From the cell containing the given text, extract its center point as (x, y) coordinate. 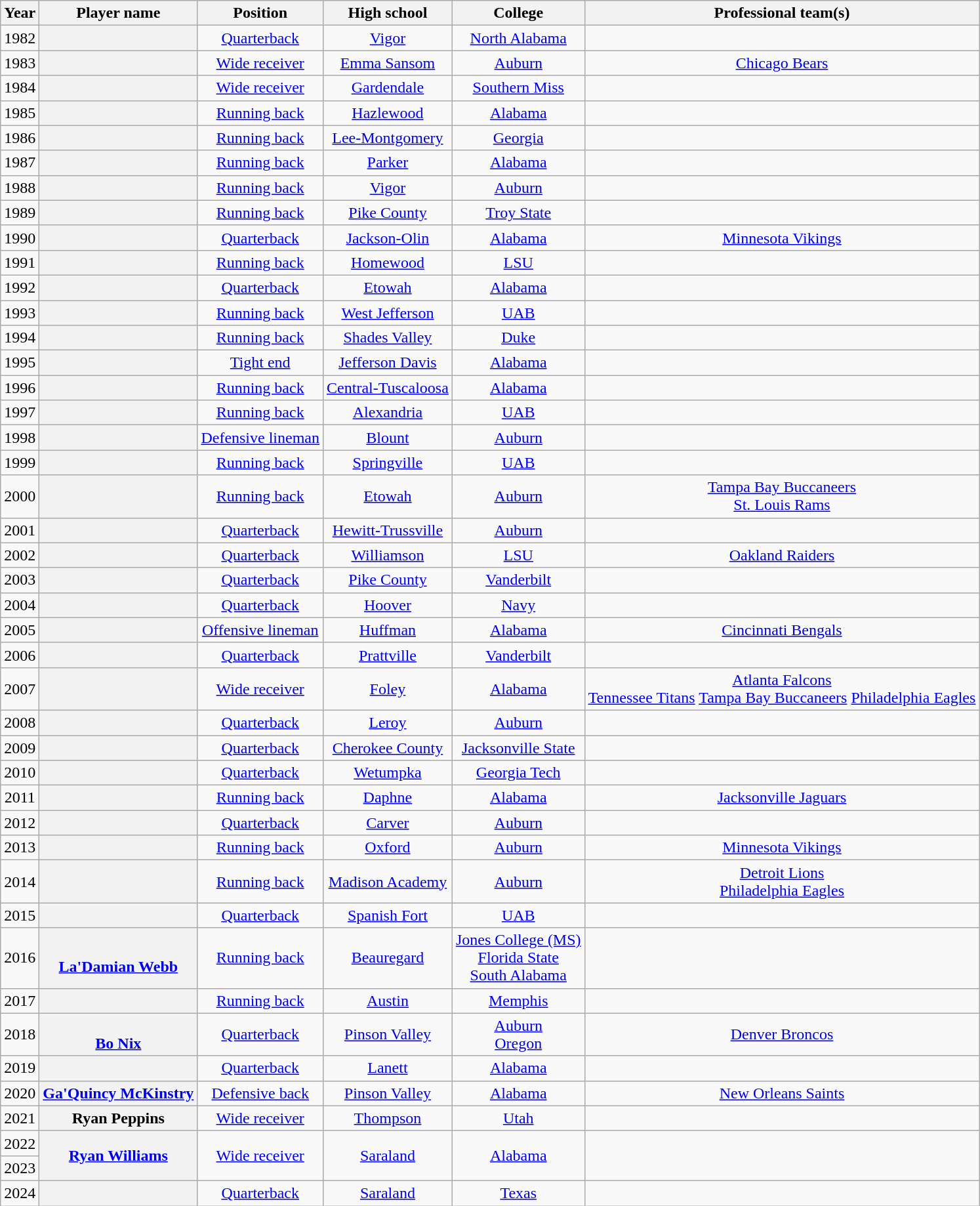
Detroit LionsPhiladelphia Eagles (782, 882)
Bo Nix (118, 1034)
Shades Valley (388, 338)
2021 (20, 1118)
Offensive lineman (260, 630)
2015 (20, 915)
Atlanta FalconsTennessee Titans Tampa Bay Buccaneers Philadelphia Eagles (782, 689)
1983 (20, 63)
1991 (20, 262)
Chicago Bears (782, 63)
High school (388, 13)
Tight end (260, 363)
Williamson (388, 555)
Spanish Fort (388, 915)
Georgia (518, 138)
Jacksonville State (518, 747)
Blount (388, 438)
Daphne (388, 798)
2009 (20, 747)
Huffman (388, 630)
Utah (518, 1118)
2018 (20, 1034)
Emma Sansom (388, 63)
1982 (20, 38)
West Jefferson (388, 313)
Defensive back (260, 1093)
1987 (20, 163)
2024 (20, 1193)
Central-Tuscaloosa (388, 388)
1998 (20, 438)
Memphis (518, 1001)
Texas (518, 1193)
2007 (20, 689)
Prattville (388, 655)
Cincinnati Bengals (782, 630)
Hazlewood (388, 113)
1996 (20, 388)
Parker (388, 163)
2013 (20, 848)
Denver Broncos (782, 1034)
2005 (20, 630)
1997 (20, 413)
2023 (20, 1168)
2006 (20, 655)
Lanett (388, 1068)
1999 (20, 463)
Homewood (388, 262)
1995 (20, 363)
Hewitt-Trussville (388, 530)
Jacksonville Jaguars (782, 798)
2017 (20, 1001)
Ryan Williams (118, 1155)
1986 (20, 138)
2004 (20, 605)
Hoover (388, 605)
Gardendale (388, 88)
Player name (118, 13)
2003 (20, 580)
Leroy (388, 722)
New Orleans Saints (782, 1093)
Beauregard (388, 958)
Austin (388, 1001)
Madison Academy (388, 882)
Defensive lineman (260, 438)
1988 (20, 188)
1989 (20, 213)
Professional team(s) (782, 13)
2022 (20, 1143)
Thompson (388, 1118)
1993 (20, 313)
Ga'Quincy McKinstry (118, 1093)
Navy (518, 605)
2012 (20, 823)
2000 (20, 496)
Jefferson Davis (388, 363)
1984 (20, 88)
Oakland Raiders (782, 555)
1992 (20, 287)
Troy State (518, 213)
Springville (388, 463)
Alexandria (388, 413)
College (518, 13)
Wetumpka (388, 773)
Georgia Tech (518, 773)
Year (20, 13)
2014 (20, 882)
Jackson-Olin (388, 238)
AuburnOregon (518, 1034)
2002 (20, 555)
Tampa Bay BuccaneersSt. Louis Rams (782, 496)
2011 (20, 798)
2008 (20, 722)
1994 (20, 338)
Southern Miss (518, 88)
Lee-Montgomery (388, 138)
Jones College (MS)Florida StateSouth Alabama (518, 958)
Oxford (388, 848)
2016 (20, 958)
Ryan Peppins (118, 1118)
2020 (20, 1093)
1990 (20, 238)
North Alabama (518, 38)
2019 (20, 1068)
Position (260, 13)
2001 (20, 530)
2010 (20, 773)
Carver (388, 823)
Duke (518, 338)
La'Damian Webb (118, 958)
Foley (388, 689)
Cherokee County (388, 747)
1985 (20, 113)
